For the text-containing cell, return its midpoint in (x, y) coordinate format. 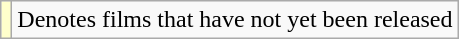
Denotes films that have not yet been released (235, 20)
